Detect which cell encompasses the target text, then output its (X, Y) center coordinate. 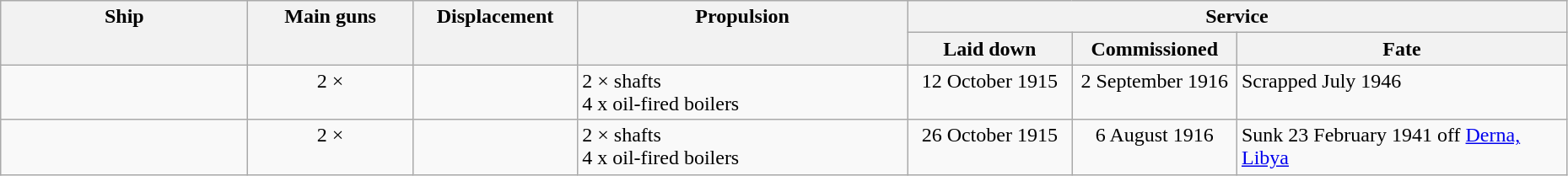
Sunk 23 February 1941 off Derna, Libya (1402, 147)
26 October 1915 (990, 147)
6 August 1916 (1154, 147)
12 October 1915 (990, 93)
Service (1237, 17)
Ship (125, 33)
Commissioned (1154, 49)
Scrapped July 1946 (1402, 93)
Fate (1402, 49)
2 September 1916 (1154, 93)
Main guns (331, 33)
Displacement (494, 33)
Propulsion (742, 33)
Laid down (990, 49)
